Output the [X, Y] coordinate of the center of the cell containing the given text.  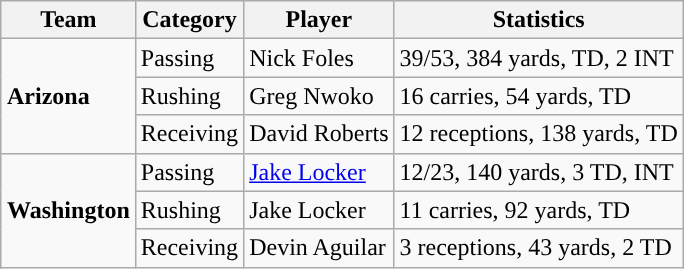
Team [68, 20]
39/53, 384 yards, TD, 2 INT [538, 58]
Arizona [68, 96]
12/23, 140 yards, 3 TD, INT [538, 172]
16 carries, 54 yards, TD [538, 96]
Greg Nwoko [319, 96]
3 receptions, 43 yards, 2 TD [538, 248]
Statistics [538, 20]
Washington [68, 210]
Category [189, 20]
David Roberts [319, 134]
Player [319, 20]
11 carries, 92 yards, TD [538, 210]
Nick Foles [319, 58]
12 receptions, 138 yards, TD [538, 134]
Devin Aguilar [319, 248]
